From the cell containing the given text, extract its center point as [x, y] coordinate. 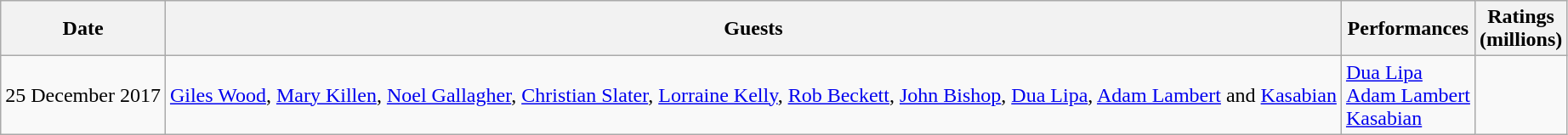
Dua LipaAdam LambertKasabian [1408, 95]
25 December 2017 [83, 95]
Performances [1408, 29]
Giles Wood, Mary Killen, Noel Gallagher, Christian Slater, Lorraine Kelly, Rob Beckett, John Bishop, Dua Lipa, Adam Lambert and Kasabian [753, 95]
Guests [753, 29]
Ratings(millions) [1520, 29]
Date [83, 29]
